Determine the [x, y] coordinate at the center of the cell enclosing the given text.  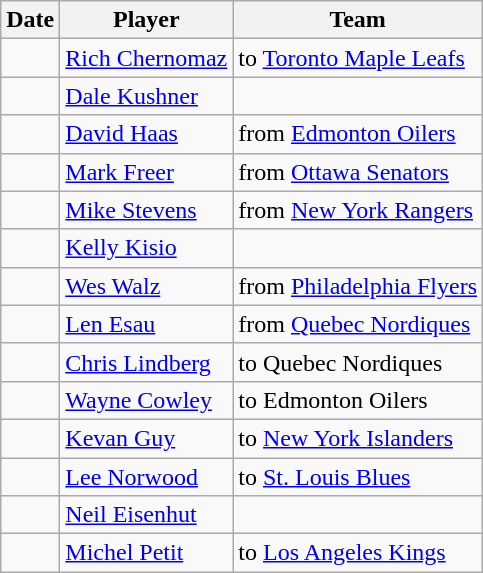
Wes Walz [146, 286]
Date [30, 20]
to St. Louis Blues [358, 477]
Dale Kushner [146, 96]
Team [358, 20]
Rich Chernomaz [146, 58]
Michel Petit [146, 553]
David Haas [146, 134]
Wayne Cowley [146, 400]
from Ottawa Senators [358, 172]
to Edmonton Oilers [358, 400]
from New York Rangers [358, 210]
Chris Lindberg [146, 362]
from Quebec Nordiques [358, 324]
to Toronto Maple Leafs [358, 58]
Mike Stevens [146, 210]
to New York Islanders [358, 438]
Kelly Kisio [146, 248]
Kevan Guy [146, 438]
Neil Eisenhut [146, 515]
to Quebec Nordiques [358, 362]
from Philadelphia Flyers [358, 286]
to Los Angeles Kings [358, 553]
Len Esau [146, 324]
from Edmonton Oilers [358, 134]
Player [146, 20]
Lee Norwood [146, 477]
Mark Freer [146, 172]
